Extract the (X, Y) coordinate from the center of the cell holding the provided text.  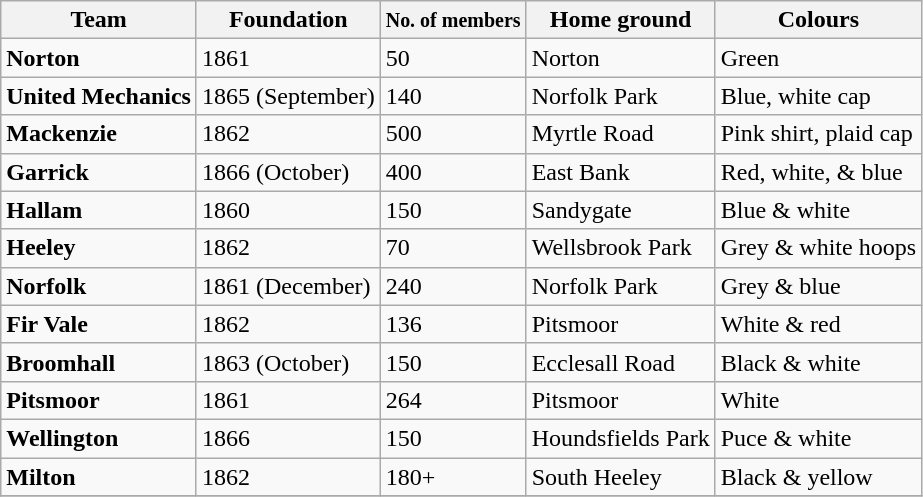
Blue, white cap (818, 96)
1863 (October) (288, 362)
Myrtle Road (620, 134)
400 (453, 172)
1866 (288, 438)
1866 (October) (288, 172)
United Mechanics (99, 96)
No. of members (453, 20)
Blue & white (818, 210)
Grey & white hoops (818, 248)
1861 (December) (288, 286)
Black & white (818, 362)
White & red (818, 324)
Garrick (99, 172)
Green (818, 58)
Puce & white (818, 438)
1860 (288, 210)
East Bank (620, 172)
South Heeley (620, 477)
1865 (September) (288, 96)
Fir Vale (99, 324)
Black & yellow (818, 477)
Wellsbrook Park (620, 248)
136 (453, 324)
Broomhall (99, 362)
Norfolk (99, 286)
Grey & blue (818, 286)
180+ (453, 477)
Pink shirt, plaid cap (818, 134)
Houndsfields Park (620, 438)
Milton (99, 477)
50 (453, 58)
70 (453, 248)
Ecclesall Road (620, 362)
Hallam (99, 210)
500 (453, 134)
Foundation (288, 20)
Wellington (99, 438)
Team (99, 20)
Colours (818, 20)
White (818, 400)
Mackenzie (99, 134)
140 (453, 96)
240 (453, 286)
Heeley (99, 248)
Home ground (620, 20)
Sandygate (620, 210)
264 (453, 400)
Red, white, & blue (818, 172)
